Scan for the cell matching the given text and deliver its (x, y) coordinate at center. 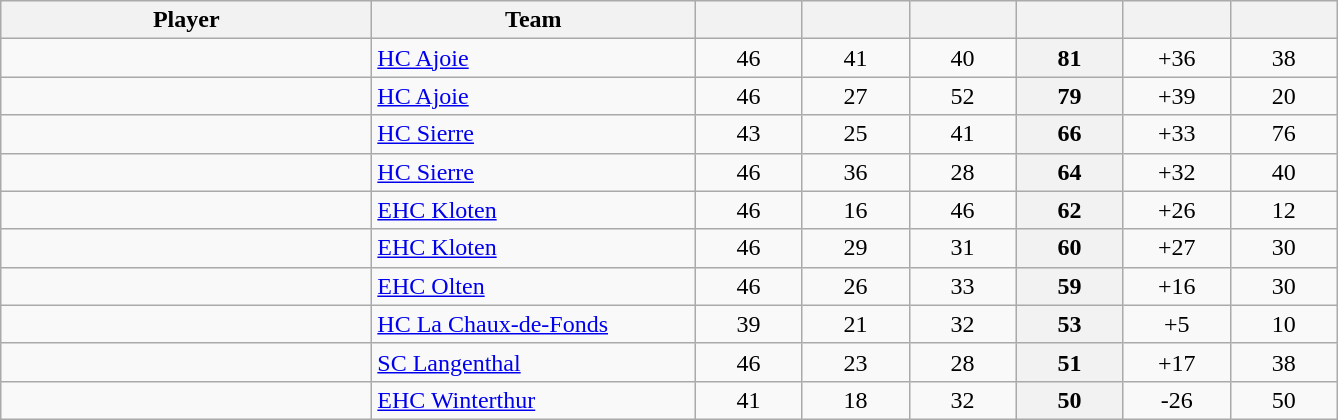
HC La Chaux-de-Fonds (534, 324)
12 (1284, 210)
36 (856, 172)
51 (1070, 362)
66 (1070, 134)
+36 (1176, 58)
+5 (1176, 324)
-26 (1176, 400)
Player (186, 20)
21 (856, 324)
52 (962, 96)
20 (1284, 96)
+39 (1176, 96)
EHC Olten (534, 286)
+32 (1176, 172)
29 (856, 248)
EHC Winterthur (534, 400)
81 (1070, 58)
60 (1070, 248)
31 (962, 248)
43 (748, 134)
SC Langenthal (534, 362)
+27 (1176, 248)
+16 (1176, 286)
64 (1070, 172)
33 (962, 286)
+17 (1176, 362)
62 (1070, 210)
+33 (1176, 134)
79 (1070, 96)
26 (856, 286)
Team (534, 20)
23 (856, 362)
+26 (1176, 210)
27 (856, 96)
59 (1070, 286)
18 (856, 400)
76 (1284, 134)
10 (1284, 324)
25 (856, 134)
16 (856, 210)
53 (1070, 324)
39 (748, 324)
